Determine the [X, Y] coordinate at the center of the cell enclosing the given text.  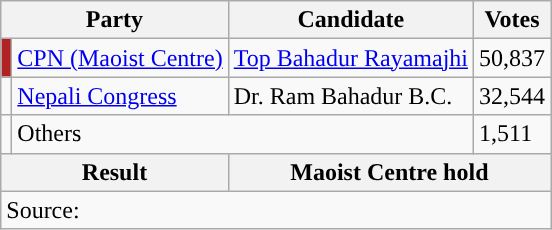
CPN (Maoist Centre) [120, 58]
Result [114, 172]
Votes [512, 20]
Others [243, 134]
Nepali Congress [120, 96]
Maoist Centre hold [389, 172]
Top Bahadur Rayamajhi [350, 58]
1,511 [512, 134]
Candidate [350, 20]
Source: [276, 210]
32,544 [512, 96]
Party [114, 20]
50,837 [512, 58]
Dr. Ram Bahadur B.C. [350, 96]
